Detect which cell encompasses the target text, then output its [x, y] center coordinate. 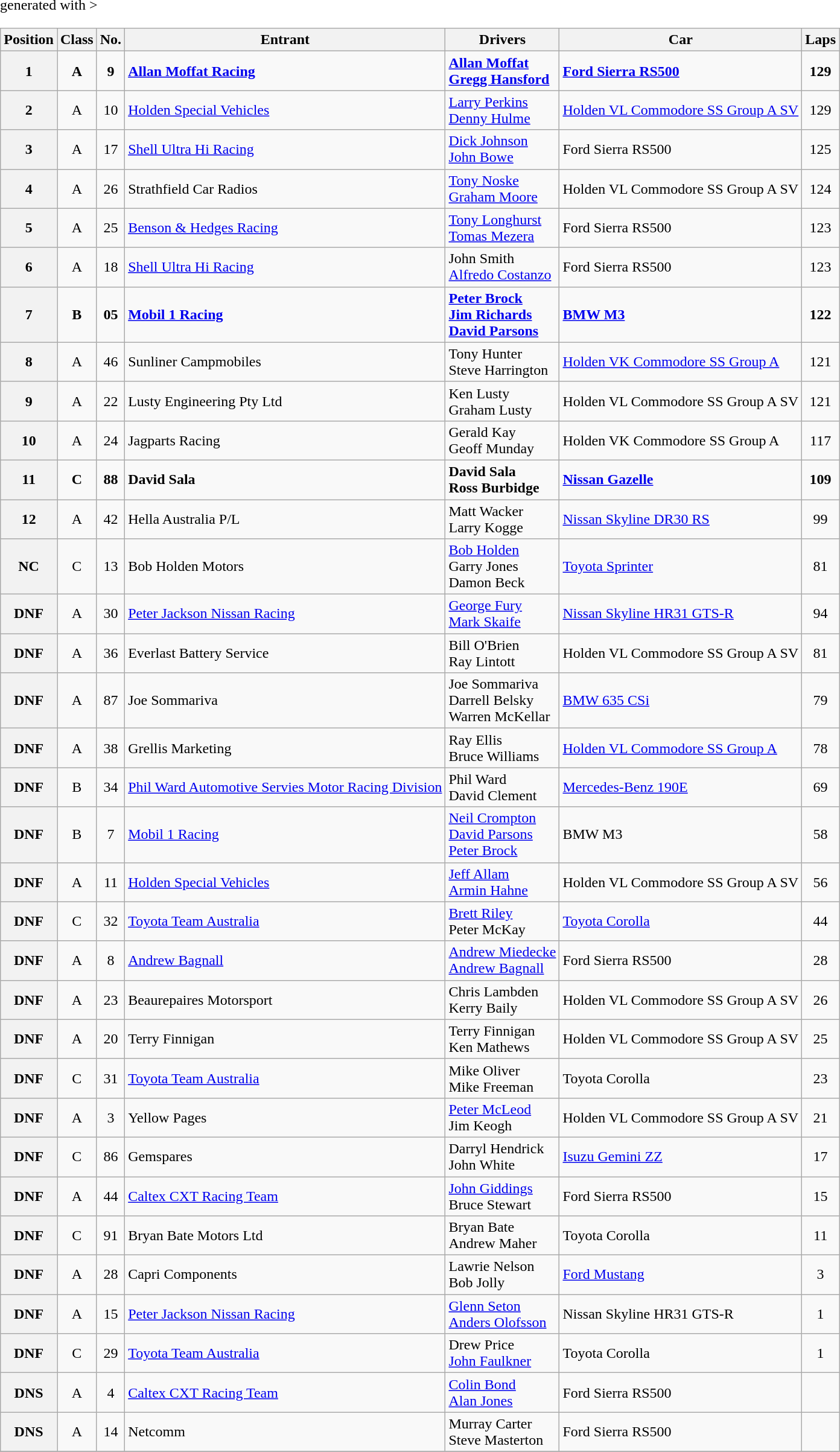
Ford Mustang [681, 1275]
Lusty Engineering Pty Ltd [285, 401]
Mercedes-Benz 190E [681, 787]
88 [110, 479]
No. [110, 40]
Holden VL Commodore SS Group A [681, 748]
13 [110, 567]
69 [821, 787]
Matt Wacker Larry Kogge [502, 519]
Joe Sommariva [285, 701]
Dick Johnson John Bowe [502, 150]
Phil Ward David Clement [502, 787]
NC [29, 567]
Ray Ellis Bruce Williams [502, 748]
12 [29, 519]
Strathfield Car Radios [285, 188]
Bob Holden Motors [285, 567]
79 [821, 701]
Terry Finnigan Ken Mathews [502, 1039]
78 [821, 748]
Bill O'Brien Ray Lintott [502, 653]
2 [29, 110]
Peter Brock Jim Richards David Parsons [502, 314]
32 [110, 921]
Hella Australia P/L [285, 519]
Jagparts Racing [285, 441]
Beaurepaires Motorsport [285, 999]
Tony Noske Graham Moore [502, 188]
Toyota Sprinter [681, 567]
Laps [821, 40]
Chris Lambden Kerry Baily [502, 999]
5 [29, 228]
John Giddings Bruce Stewart [502, 1196]
20 [110, 1039]
34 [110, 787]
Glenn Seton Anders Olofsson [502, 1314]
David Sala [285, 479]
91 [110, 1236]
Terry Finnigan [285, 1039]
Bryan Bate Andrew Maher [502, 1236]
Isuzu Gemini ZZ [681, 1156]
94 [821, 614]
Capri Components [285, 1275]
99 [821, 519]
Allan Moffat Racing [285, 71]
Andrew Bagnall [285, 961]
46 [110, 362]
31 [110, 1078]
Brett Riley Peter McKay [502, 921]
36 [110, 653]
Bryan Bate Motors Ltd [285, 1236]
56 [821, 882]
87 [110, 701]
14 [110, 1431]
BMW 635 CSi [681, 701]
David Sala Ross Burbidge [502, 479]
58 [821, 835]
Lawrie Nelson Bob Jolly [502, 1275]
18 [110, 267]
Colin Bond Alan Jones [502, 1393]
Drew Price John Faulkner [502, 1353]
Andrew Miedecke Andrew Bagnall [502, 961]
Yellow Pages [285, 1118]
Gerald Kay Geoff Munday [502, 441]
Nissan Gazelle [681, 479]
John Smith Alfredo Costanzo [502, 267]
Netcomm [285, 1431]
125 [821, 150]
Benson & Hedges Racing [285, 228]
86 [110, 1156]
Grellis Marketing [285, 748]
Gemspares [285, 1156]
Murray Carter Steve Masterton [502, 1431]
30 [110, 614]
24 [110, 441]
Neil Crompton David Parsons Peter Brock [502, 835]
Phil Ward Automotive Servies Motor Racing Division [285, 787]
122 [821, 314]
Position [29, 40]
21 [821, 1118]
Class [77, 40]
117 [821, 441]
Everlast Battery Service [285, 653]
Tony Longhurst Tomas Mezera [502, 228]
109 [821, 479]
Drivers [502, 40]
Allan Moffat Gregg Hansford [502, 71]
Ken Lusty Graham Lusty [502, 401]
29 [110, 1353]
6 [29, 267]
124 [821, 188]
22 [110, 401]
Sunliner Campmobiles [285, 362]
42 [110, 519]
Mike Oliver Mike Freeman [502, 1078]
Entrant [285, 40]
Joe Sommariva Darrell Belsky Warren McKellar [502, 701]
George Fury Mark Skaife [502, 614]
Car [681, 40]
05 [110, 314]
Larry Perkins Denny Hulme [502, 110]
38 [110, 748]
Nissan Skyline DR30 RS [681, 519]
Peter McLeod Jim Keogh [502, 1118]
Darryl Hendrick John White [502, 1156]
Bob Holden Garry Jones Damon Beck [502, 567]
Tony Hunter Steve Harrington [502, 362]
Jeff Allam Armin Hahne [502, 882]
